Return [x, y] of the center of cell containing provided text 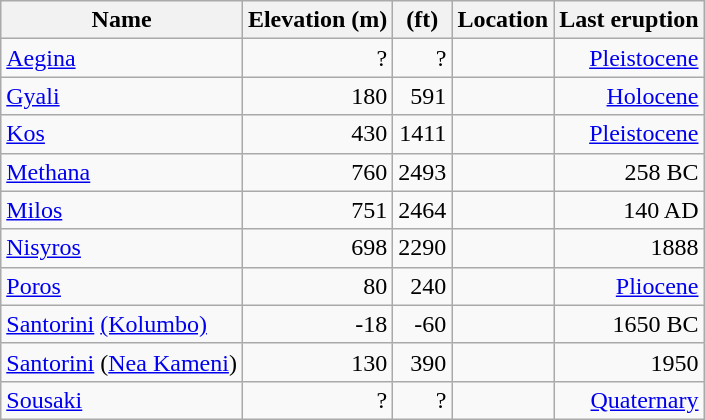
130 [317, 362]
390 [422, 362]
1411 [422, 134]
Poros [122, 286]
2290 [422, 248]
2464 [422, 210]
Gyali [122, 96]
1950 [629, 362]
-60 [422, 324]
180 [317, 96]
Quaternary [629, 400]
Elevation (m) [317, 20]
258 BC [629, 172]
Last eruption [629, 20]
1650 BC [629, 324]
Milos [122, 210]
Aegina [122, 58]
2493 [422, 172]
Santorini (Nea Kameni) [122, 362]
Pliocene [629, 286]
430 [317, 134]
Santorini (Kolumbo) [122, 324]
1888 [629, 248]
80 [317, 286]
Location [503, 20]
Nisyros [122, 248]
Kos [122, 134]
751 [317, 210]
760 [317, 172]
Holocene [629, 96]
591 [422, 96]
-18 [317, 324]
Methana [122, 172]
140 AD [629, 210]
Sousaki [122, 400]
(ft) [422, 20]
698 [317, 248]
240 [422, 286]
Name [122, 20]
